Return the (x, y) coordinate for the center point of the cell that contains the specified text.  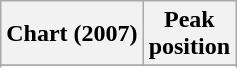
Peakposition (189, 34)
Chart (2007) (72, 34)
